Find where the given text appears and provide that cell's center as (x, y) coordinate. 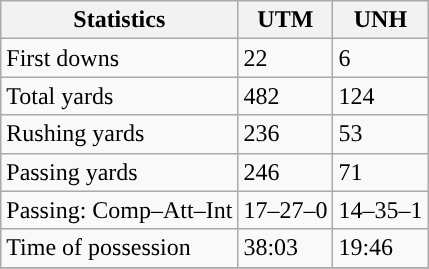
246 (286, 172)
Total yards (120, 96)
Rushing yards (120, 134)
Passing yards (120, 172)
38:03 (286, 248)
19:46 (380, 248)
236 (286, 134)
Statistics (120, 20)
482 (286, 96)
6 (380, 58)
71 (380, 172)
UNH (380, 20)
Passing: Comp–Att–Int (120, 210)
UTM (286, 20)
Time of possession (120, 248)
22 (286, 58)
First downs (120, 58)
53 (380, 134)
17–27–0 (286, 210)
124 (380, 96)
14–35–1 (380, 210)
